Determine the [x, y] coordinate at the center of the cell enclosing the given text.  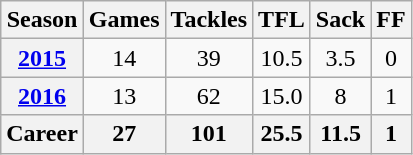
2015 [42, 58]
3.5 [340, 58]
14 [124, 58]
8 [340, 96]
15.0 [282, 96]
39 [209, 58]
13 [124, 96]
FF [391, 20]
10.5 [282, 58]
2016 [42, 96]
27 [124, 134]
TFL [282, 20]
0 [391, 58]
101 [209, 134]
Games [124, 20]
Tackles [209, 20]
Sack [340, 20]
Season [42, 20]
Career [42, 134]
11.5 [340, 134]
62 [209, 96]
25.5 [282, 134]
